Find where the given text appears and provide that cell's center as (x, y) coordinate. 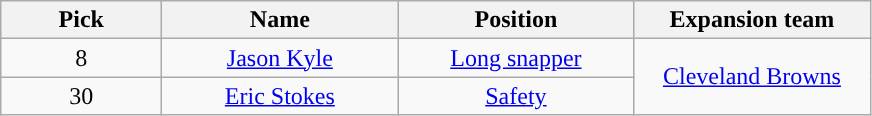
Jason Kyle (280, 58)
30 (82, 96)
Long snapper (516, 58)
Expansion team (752, 20)
Pick (82, 20)
Name (280, 20)
Position (516, 20)
8 (82, 58)
Cleveland Browns (752, 77)
Eric Stokes (280, 96)
Safety (516, 96)
